Find where the given text appears and provide that cell's center as (x, y) coordinate. 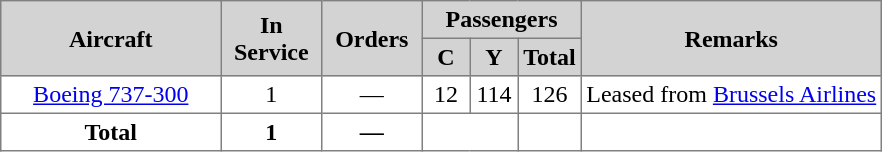
Orders (372, 38)
Passengers (502, 20)
Boeing 737-300 (111, 95)
Aircraft (111, 38)
126 (550, 95)
Remarks (731, 38)
12 (446, 95)
Y (494, 57)
In Service (271, 38)
Leased from Brussels Airlines (731, 95)
C (446, 57)
114 (494, 95)
